Find where the given text appears and provide that cell's center as (X, Y) coordinate. 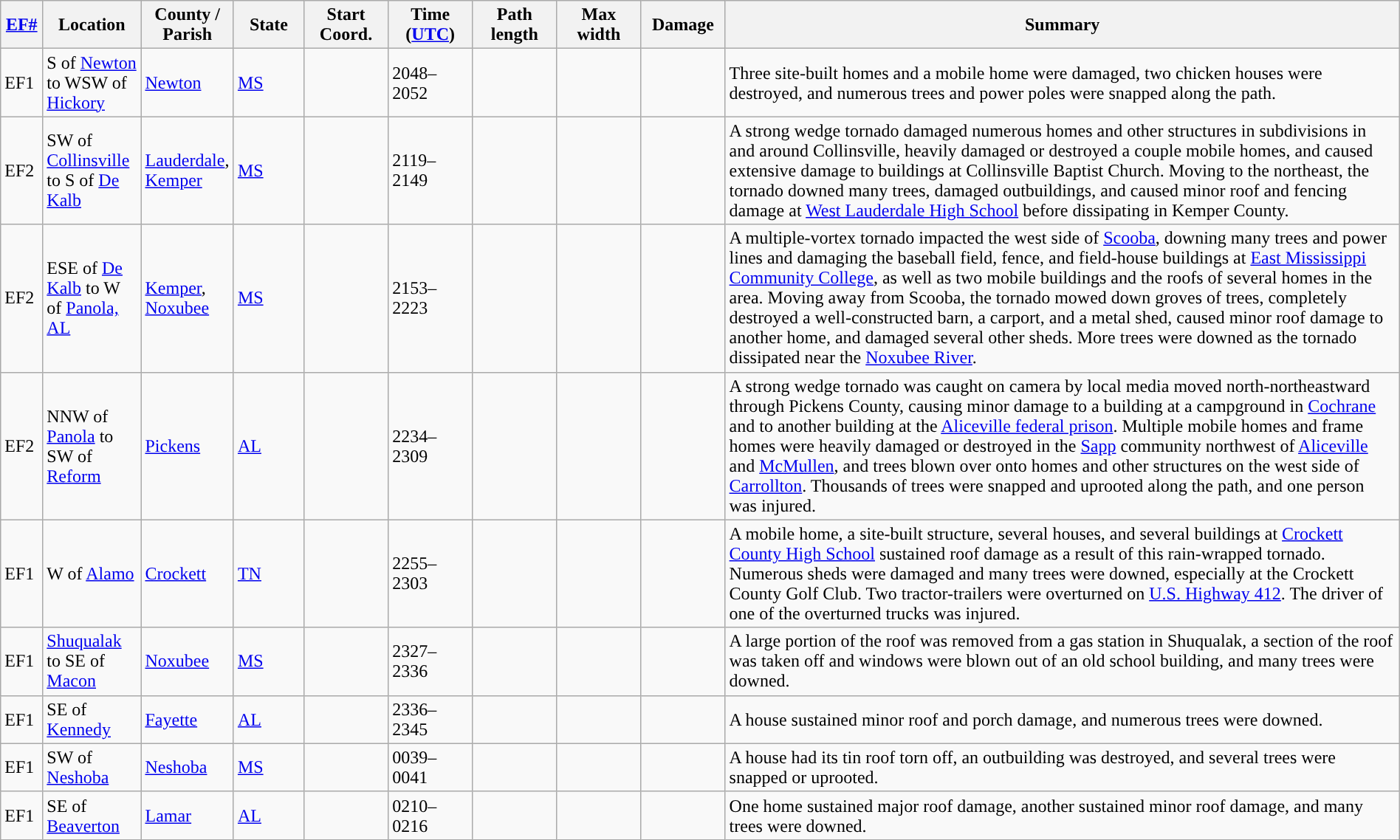
Path length (515, 25)
0210–0216 (430, 815)
Max width (599, 25)
SE of Kennedy (92, 719)
2327–2336 (430, 661)
SE of Beaverton (92, 815)
0039–0041 (430, 768)
TN (269, 574)
Kemper, Noxubee (188, 298)
SW of Collinsville to S of De Kalb (92, 171)
State (269, 25)
Newton (188, 83)
Fayette (188, 719)
A house sustained minor roof and porch damage, and numerous trees were downed. (1062, 719)
Noxubee (188, 661)
Damage (683, 25)
Start Coord. (346, 25)
2255–2303 (430, 574)
One home sustained major roof damage, another sustained minor roof damage, and many trees were downed. (1062, 815)
W of Alamo (92, 574)
2119–2149 (430, 171)
County / Parish (188, 25)
SW of Neshoba (92, 768)
EF# (22, 25)
NNW of Panola to SW of Reform (92, 446)
S of Newton to WSW of Hickory (92, 83)
Location (92, 25)
2336–2345 (430, 719)
Summary (1062, 25)
ESE of De Kalb to W of Panola, AL (92, 298)
Crockett (188, 574)
A house had its tin roof torn off, an outbuilding was destroyed, and several trees were snapped or uprooted. (1062, 768)
Lauderdale, Kemper (188, 171)
Pickens (188, 446)
Shuqualak to SE of Macon (92, 661)
2153–2223 (430, 298)
2048–2052 (430, 83)
Lamar (188, 815)
Time (UTC) (430, 25)
Neshoba (188, 768)
2234–2309 (430, 446)
